From the cell containing the given text, extract its center point as (x, y) coordinate. 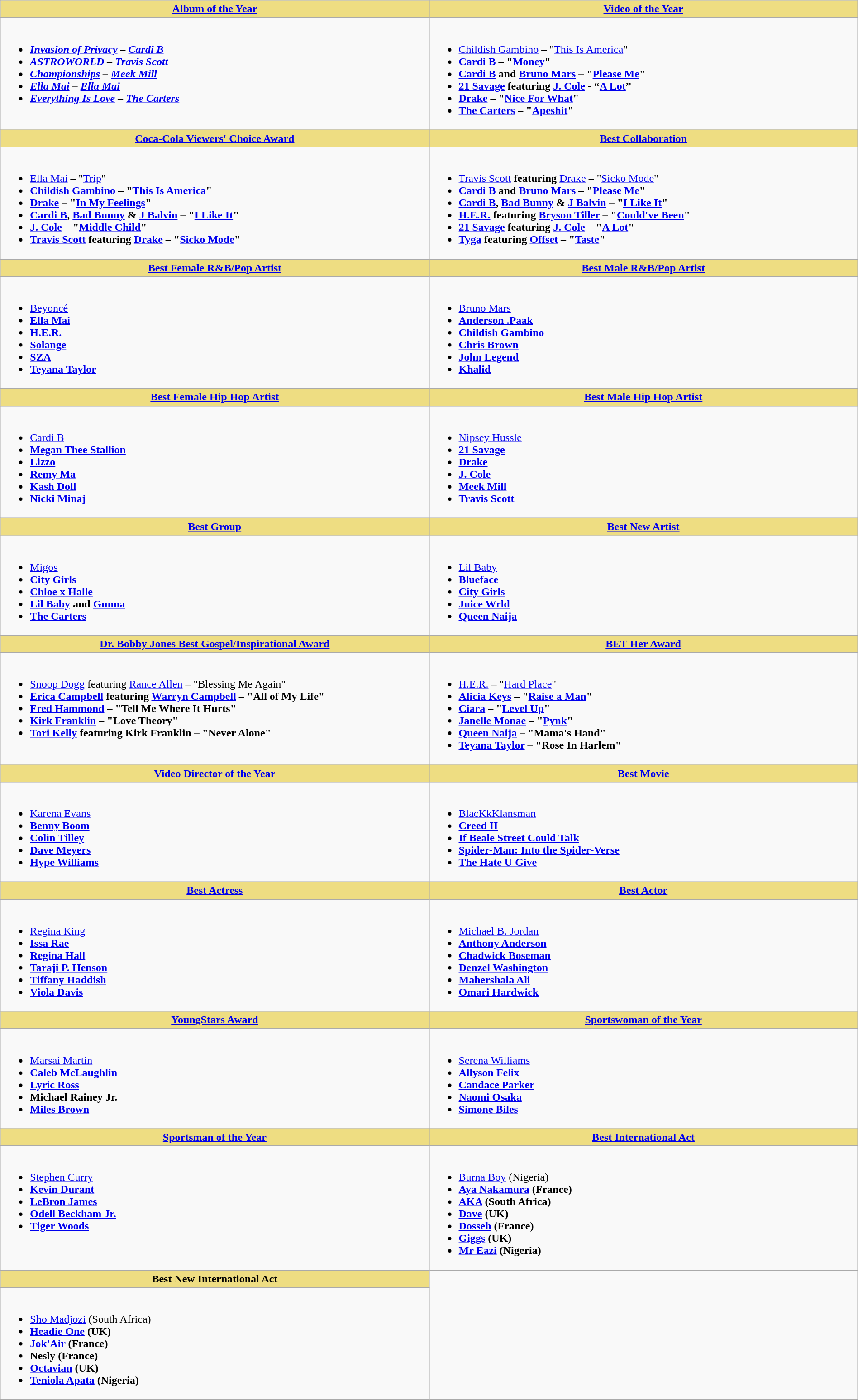
Dr. Bobby Jones Best Gospel/Inspirational Award (214, 644)
Nipsey Hussle21 SavageDrakeJ. ColeMeek MillTravis Scott (643, 462)
Best Female Hip Hop Artist (214, 397)
Bruno MarsAnderson .PaakChildish GambinoChris BrownJohn LegendKhalid (643, 332)
Coca-Cola Viewers' Choice Award (214, 138)
Burna Boy (Nigeria)Aya Nakamura (France)AKA (South Africa)Dave (UK)Dosseh (France)Giggs (UK)Mr Eazi (Nigeria) (643, 1208)
Best Group (214, 527)
YoungStars Award (214, 1020)
Best Movie (643, 773)
BET Her Award (643, 644)
Best Female R&B/Pop Artist (214, 268)
Sportsman of the Year (214, 1137)
MigosCity GirlsChloe x HalleLil Baby and GunnaThe Carters (214, 585)
Video of the Year (643, 9)
Sho Madjozi (South Africa)Headie One (UK)Jok'Air (France)Nesly (France)Octavian (UK)Teniola Apata (Nigeria) (214, 1343)
Best International Act (643, 1137)
Sportswoman of the Year (643, 1020)
Best New International Act (214, 1279)
Best Male R&B/Pop Artist (643, 268)
Video Director of the Year (214, 773)
Invasion of Privacy – Cardi BASTROWORLD – Travis ScottChampionships – Meek MillElla Mai – Ella MaiEverything Is Love – The Carters (214, 74)
Cardi BMegan Thee StallionLizzoRemy MaKash DollNicki Minaj (214, 462)
Best Collaboration (643, 138)
Best New Artist (643, 527)
Lil BabyBluefaceCity GirlsJuice WrldQueen Naija (643, 585)
Stephen CurryKevin DurantLeBron JamesOdell Beckham Jr.Tiger Woods (214, 1208)
Karena EvansBenny BoomColin TilleyDave MeyersHype Williams (214, 832)
Serena WilliamsAllyson FelixCandace ParkerNaomi OsakaSimone Biles (643, 1078)
BeyoncéElla MaiH.E.R.SolangeSZATeyana Taylor (214, 332)
BlacKkKlansmanCreed IIIf Beale Street Could TalkSpider-Man: Into the Spider-VerseThe Hate U Give (643, 832)
Michael B. JordanAnthony AndersonChadwick BosemanDenzel WashingtonMahershala AliOmari Hardwick (643, 955)
H.E.R. – "Hard Place"Alicia Keys – "Raise a Man"Ciara – "Level Up"Janelle Monae – "Pynk"Queen Naija – "Mama's Hand"Teyana Taylor – "Rose In Harlem" (643, 708)
Marsai MartinCaleb McLaughlinLyric RossMichael Rainey Jr.Miles Brown (214, 1078)
Best Male Hip Hop Artist (643, 397)
Best Actor (643, 891)
Best Actress (214, 891)
Regina KingIssa RaeRegina HallTaraji P. HensonTiffany HaddishViola Davis (214, 955)
Album of the Year (214, 9)
